Scan for the cell matching the given text and deliver its (X, Y) coordinate at center. 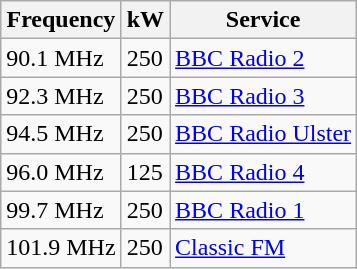
BBC Radio Ulster (264, 134)
101.9 MHz (61, 248)
99.7 MHz (61, 210)
90.1 MHz (61, 58)
Classic FM (264, 248)
92.3 MHz (61, 96)
BBC Radio 1 (264, 210)
BBC Radio 3 (264, 96)
Frequency (61, 20)
Service (264, 20)
94.5 MHz (61, 134)
BBC Radio 4 (264, 172)
kW (145, 20)
BBC Radio 2 (264, 58)
96.0 MHz (61, 172)
125 (145, 172)
